Output the (X, Y) coordinate of the center of the cell containing the given text.  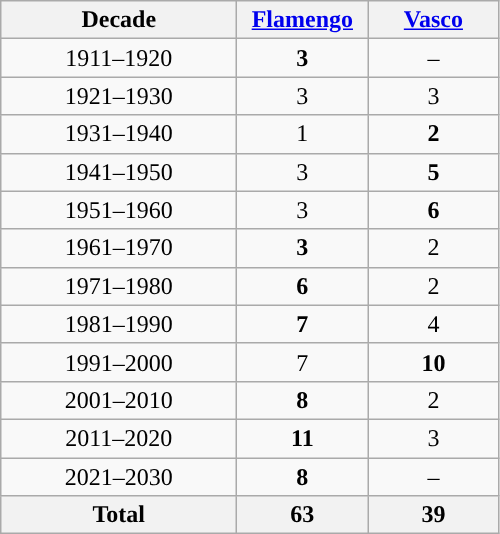
11 (302, 438)
1991–2000 (119, 362)
1 (302, 134)
Total (119, 515)
5 (434, 172)
Vasco (434, 20)
1931–1940 (119, 134)
10 (434, 362)
2011–2020 (119, 438)
4 (434, 324)
1981–1990 (119, 324)
1971–1980 (119, 286)
Decade (119, 20)
63 (302, 515)
1941–1950 (119, 172)
2021–2030 (119, 477)
39 (434, 515)
Flamengo (302, 20)
1921–1930 (119, 96)
1961–1970 (119, 248)
2001–2010 (119, 400)
1911–1920 (119, 58)
1951–1960 (119, 210)
